Extract the [X, Y] coordinate from the center of the cell holding the provided text.  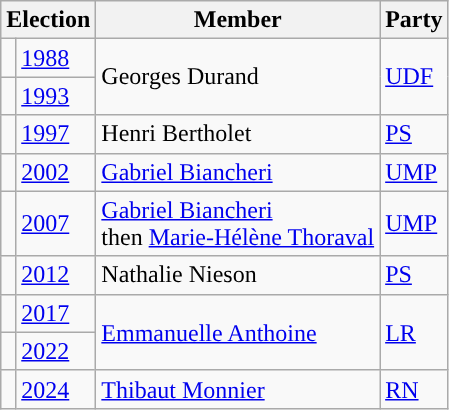
2007 [56, 224]
Henri Bertholet [238, 134]
1993 [56, 96]
Georges Durand [238, 77]
Election [48, 20]
Gabriel Biancherithen Marie-Hélène Thoraval [238, 224]
2017 [56, 313]
RN [414, 389]
Thibaut Monnier [238, 389]
UDF [414, 77]
Party [414, 20]
2002 [56, 172]
LR [414, 332]
1997 [56, 134]
2022 [56, 351]
2012 [56, 275]
Member [238, 20]
Nathalie Nieson [238, 275]
1988 [56, 58]
Emmanuelle Anthoine [238, 332]
2024 [56, 389]
Gabriel Biancheri [238, 172]
